Search for the cell housing the specified text and yield its (X, Y) center coordinate. 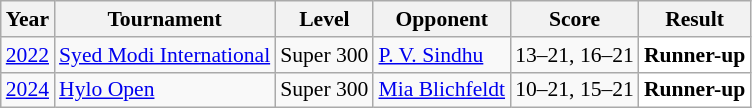
10–21, 15–21 (574, 90)
Opponent (442, 19)
Score (574, 19)
Tournament (164, 19)
2024 (28, 90)
Result (694, 19)
Hylo Open (164, 90)
Level (324, 19)
Mia Blichfeldt (442, 90)
Syed Modi International (164, 55)
Year (28, 19)
2022 (28, 55)
P. V. Sindhu (442, 55)
13–21, 16–21 (574, 55)
